Search for the cell housing the specified text and yield its (x, y) center coordinate. 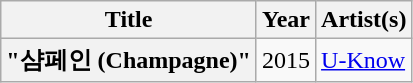
2015 (286, 60)
Title (129, 20)
"샴페인 (Champagne)" (129, 60)
U-Know (364, 60)
Year (286, 20)
Artist(s) (364, 20)
